Output the (X, Y) coordinate of the center of the cell containing the given text.  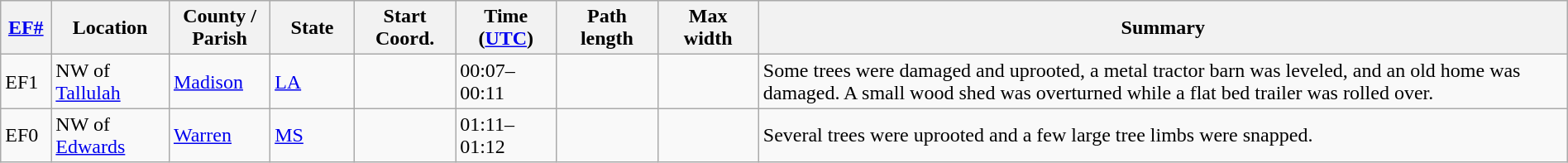
Time (UTC) (506, 28)
Summary (1163, 28)
MS (313, 136)
LA (313, 81)
Several trees were uprooted and a few large tree limbs were snapped. (1163, 136)
Start Coord. (404, 28)
Location (111, 28)
State (313, 28)
Madison (219, 81)
Warren (219, 136)
EF0 (26, 136)
Path length (607, 28)
Max width (708, 28)
01:11–01:12 (506, 136)
NW of Edwards (111, 136)
County / Parish (219, 28)
EF1 (26, 81)
NW of Tallulah (111, 81)
EF# (26, 28)
00:07–00:11 (506, 81)
